Provide the (x, y) coordinate of the cell's center where the given text is located.  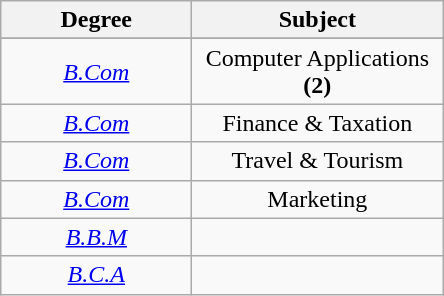
Travel & Tourism (318, 161)
B.B.M (96, 237)
Computer Applications (2) (318, 72)
B.C.A (96, 275)
Degree (96, 20)
Marketing (318, 199)
Subject (318, 20)
Finance & Taxation (318, 123)
